Determine the (x, y) coordinate at the center of the cell enclosing the given text.  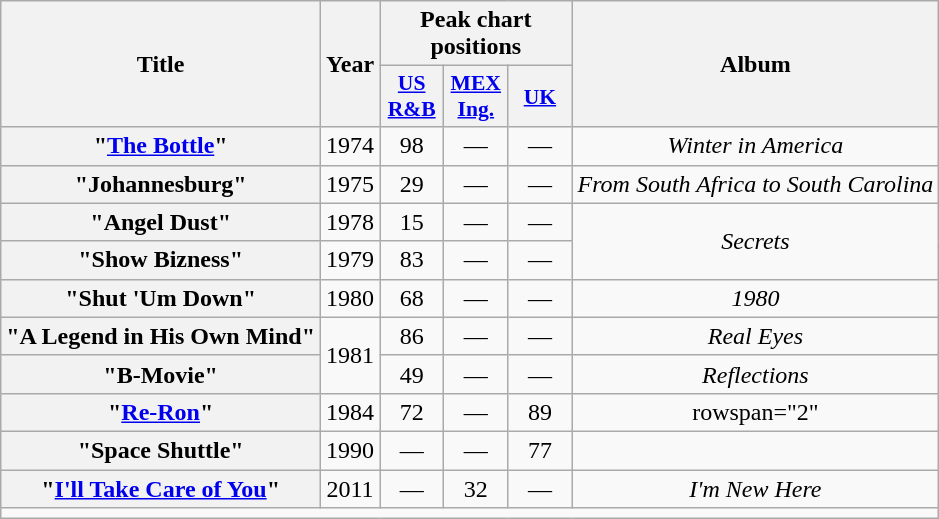
MEX Ing. (476, 96)
1990 (350, 450)
USR&B (412, 96)
86 (412, 336)
Secrets (756, 241)
15 (412, 222)
83 (412, 260)
29 (412, 184)
UK (540, 96)
"I'll Take Care of You" (161, 489)
Peak chart positions (476, 34)
1975 (350, 184)
"Johannesburg" (161, 184)
Winter in America (756, 146)
77 (540, 450)
From South Africa to South Carolina (756, 184)
"Angel Dust" (161, 222)
1981 (350, 355)
"Shut 'Um Down" (161, 298)
rowspan="2" (756, 412)
"Re-Ron" (161, 412)
Album (756, 64)
68 (412, 298)
49 (412, 374)
"The Bottle" (161, 146)
Real Eyes (756, 336)
2011 (350, 489)
98 (412, 146)
"B-Movie" (161, 374)
1979 (350, 260)
"A Legend in His Own Mind" (161, 336)
1984 (350, 412)
1978 (350, 222)
Reflections (756, 374)
Title (161, 64)
72 (412, 412)
I'm New Here (756, 489)
Year (350, 64)
1974 (350, 146)
32 (476, 489)
"Show Bizness" (161, 260)
89 (540, 412)
"Space Shuttle" (161, 450)
